Locate the cell with the specified text and output its [x, y] center coordinate. 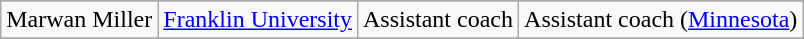
Franklin University [258, 20]
Assistant coach [438, 20]
Assistant coach (Minnesota) [661, 20]
Marwan Miller [80, 20]
